Detect which cell encompasses the target text, then output its [X, Y] center coordinate. 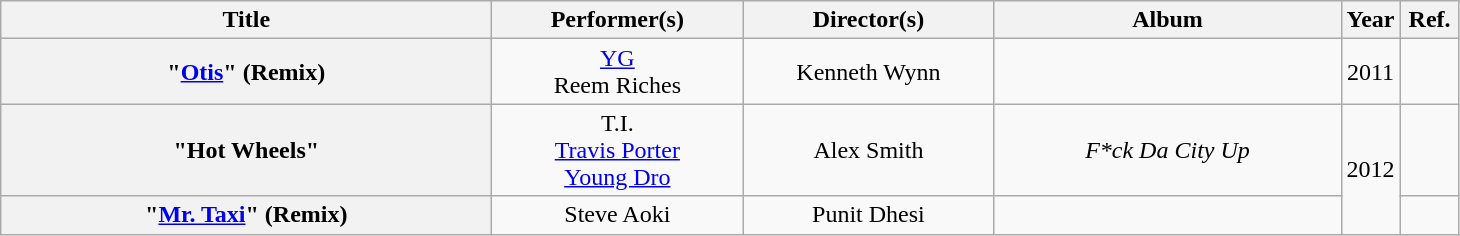
Kenneth Wynn [868, 72]
Steve Aoki [618, 215]
Director(s) [868, 20]
YGReem Riches [618, 72]
Album [1168, 20]
Title [246, 20]
"Otis" (Remix) [246, 72]
Alex Smith [868, 150]
2012 [1370, 169]
Year [1370, 20]
T.I.Travis PorterYoung Dro [618, 150]
Punit Dhesi [868, 215]
Performer(s) [618, 20]
"Mr. Taxi" (Remix) [246, 215]
"Hot Wheels" [246, 150]
F*ck Da City Up [1168, 150]
Ref. [1430, 20]
2011 [1370, 72]
